Provide the [x, y] coordinate of the cell's center where the given text is located.  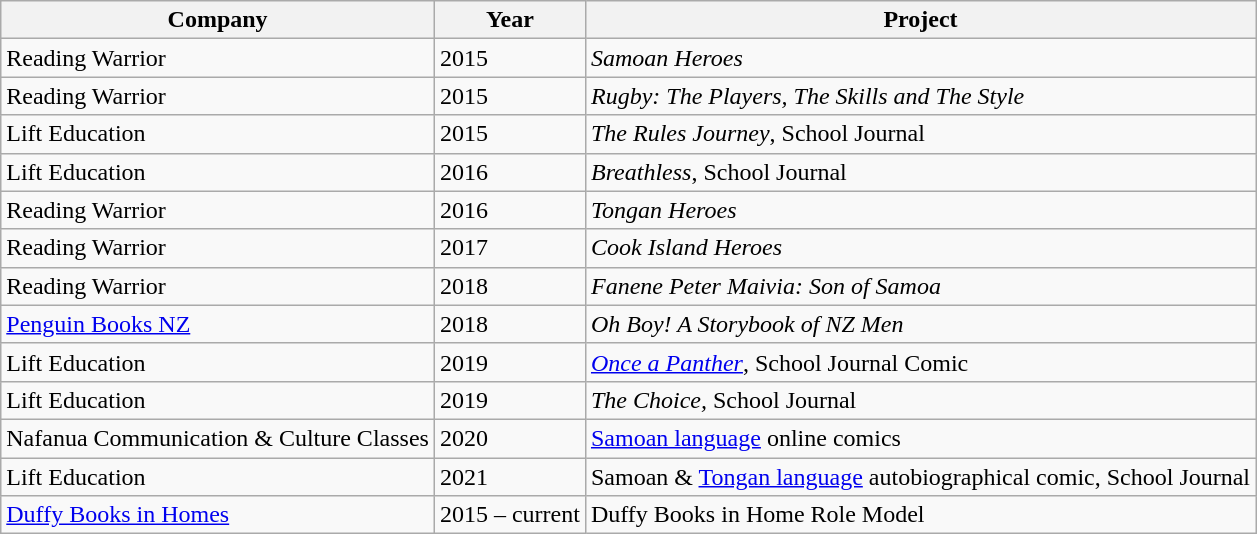
The Rules Journey, School Journal [920, 134]
Once a Panther, School Journal Comic [920, 362]
Rugby: The Players, The Skills and The Style [920, 96]
2021 [510, 477]
2020 [510, 438]
Samoan language online comics [920, 438]
The Choice, School Journal [920, 400]
Tongan Heroes [920, 210]
Samoan & Tongan language autobiographical comic, School Journal [920, 477]
Duffy Books in Homes [218, 515]
Project [920, 20]
Duffy Books in Home Role Model [920, 515]
Penguin Books NZ [218, 324]
Year [510, 20]
2015 – current [510, 515]
Samoan Heroes [920, 58]
Oh Boy! A Storybook of NZ Men [920, 324]
Company [218, 20]
Breathless, School Journal [920, 172]
Fanene Peter Maivia: Son of Samoa [920, 286]
Nafanua Communication & Culture Classes [218, 438]
2017 [510, 248]
Cook Island Heroes [920, 248]
